Identify which cell holds the provided text, then report its [X, Y] central coordinate. 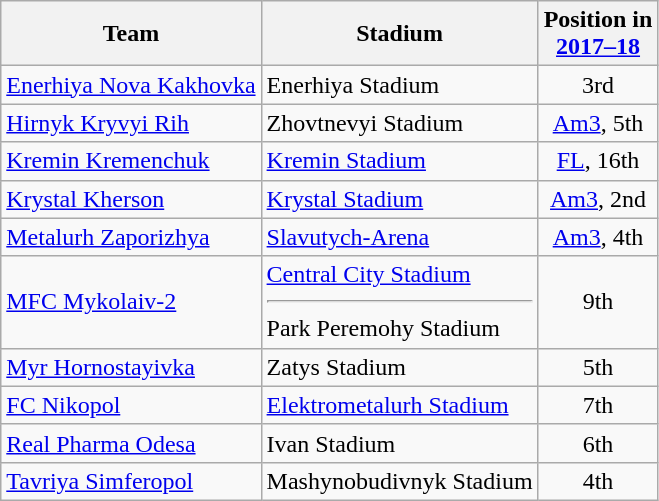
Position in2017–18 [598, 34]
Myr Hornostayivka [131, 367]
Krystal Stadium [400, 199]
Am3, 5th [598, 123]
Krystal Kherson [131, 199]
Team [131, 34]
Metalurh Zaporizhya [131, 237]
Hirnyk Kryvyi Rih [131, 123]
Zhovtnevyi Stadium [400, 123]
Elektrometalurh Stadium [400, 405]
FL, 16th [598, 161]
Mashynobudivnyk Stadium [400, 481]
Kremin Kremenchuk [131, 161]
5th [598, 367]
Am3, 4th [598, 237]
Enerhiya Nova Kakhovka [131, 85]
Central City StadiumPark Peremohy Stadium [400, 302]
6th [598, 443]
Stadium [400, 34]
Slavutych-Arena [400, 237]
Enerhiya Stadium [400, 85]
MFC Mykolaiv-2 [131, 302]
Ivan Stadium [400, 443]
9th [598, 302]
Kremin Stadium [400, 161]
FC Nikopol [131, 405]
4th [598, 481]
Am3, 2nd [598, 199]
Zatys Stadium [400, 367]
Tavriya Simferopol [131, 481]
7th [598, 405]
Real Pharma Odesa [131, 443]
3rd [598, 85]
